Scan for the cell matching the given text and deliver its [X, Y] coordinate at center. 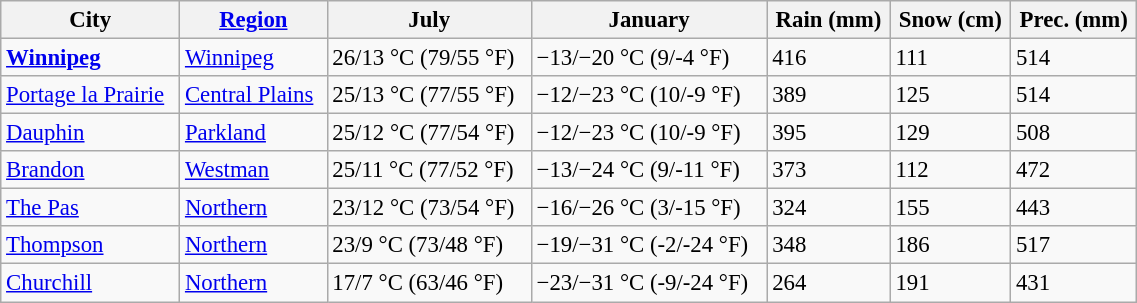
−19/−31 °C (-2/-24 °F) [649, 245]
Rain (mm) [828, 20]
348 [828, 245]
23/12 °C (73/54 °F) [429, 208]
264 [828, 283]
155 [950, 208]
17/7 °C (63/46 °F) [429, 283]
26/13 °C (79/55 °F) [429, 58]
324 [828, 208]
472 [1074, 170]
508 [1074, 133]
23/9 °C (73/48 °F) [429, 245]
191 [950, 283]
The Pas [90, 208]
Dauphin [90, 133]
Brandon [90, 170]
25/12 °C (77/54 °F) [429, 133]
Prec. (mm) [1074, 20]
Thompson [90, 245]
−23/−31 °C (-9/-24 °F) [649, 283]
416 [828, 58]
186 [950, 245]
443 [1074, 208]
−13/−24 °C (9/-11 °F) [649, 170]
517 [1074, 245]
Central Plains [254, 95]
Portage la Prairie [90, 95]
−16/−26 °C (3/-15 °F) [649, 208]
Parkland [254, 133]
Churchill [90, 283]
−13/−20 °C (9/-4 °F) [649, 58]
July [429, 20]
125 [950, 95]
111 [950, 58]
112 [950, 170]
25/13 °C (77/55 °F) [429, 95]
373 [828, 170]
Snow (cm) [950, 20]
129 [950, 133]
389 [828, 95]
431 [1074, 283]
Region [254, 20]
25/11 °C (77/52 °F) [429, 170]
January [649, 20]
City [90, 20]
395 [828, 133]
Westman [254, 170]
